Extract the [x, y] coordinate from the center of the cell holding the provided text.  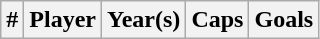
Player [63, 20]
Caps [218, 20]
Year(s) [144, 20]
Goals [284, 20]
# [12, 20]
